Determine the [x, y] coordinate at the center of the cell enclosing the given text.  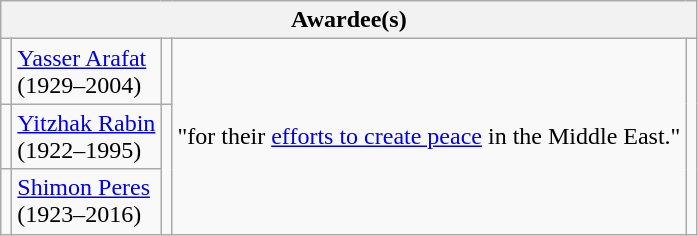
"for their efforts to create peace in the Middle East." [429, 136]
Yasser Arafat(1929–2004) [86, 72]
Shimon Peres(1923–2016) [86, 202]
Awardee(s) [349, 20]
Yitzhak Rabin(1922–1995) [86, 136]
